Determine the [X, Y] coordinate at the center of the cell enclosing the given text.  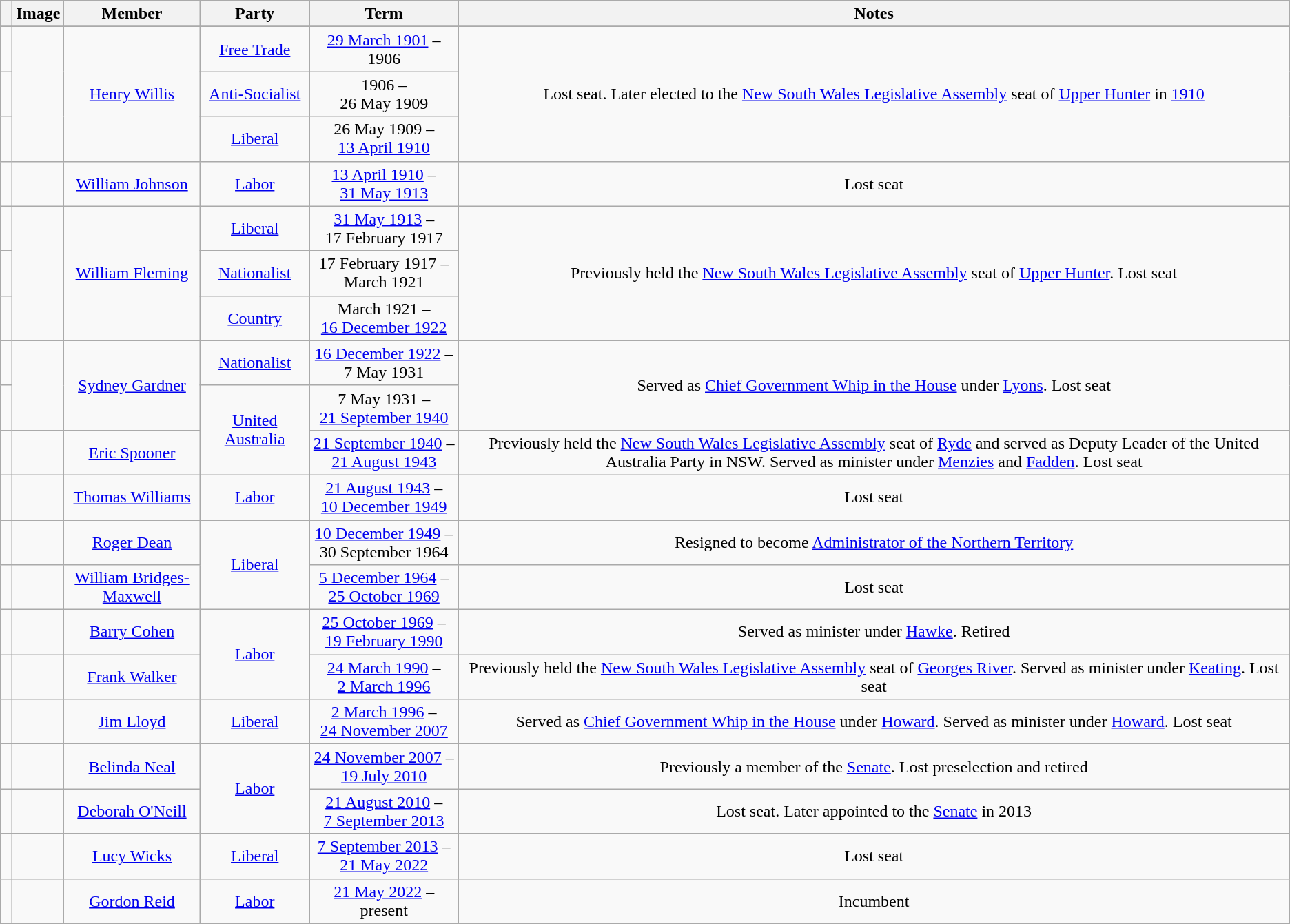
Free Trade [255, 50]
24 November 2007 –19 July 2010 [384, 766]
Roger Dean [132, 542]
21 August 1943 –10 December 1949 [384, 497]
Previously a member of the Senate. Lost preselection and retired [874, 766]
United Australia [255, 430]
Jim Lloyd [132, 722]
William Johnson [132, 183]
Previously held the New South Wales Legislative Assembly seat of Georges River. Served as minister under Keating. Lost seat [874, 677]
2 March 1996 –24 November 2007 [384, 722]
29 March 1901 –1906 [384, 50]
Lucy Wicks [132, 856]
21 May 2022 –present [384, 901]
Deborah O'Neill [132, 812]
Member [132, 14]
7 September 2013 –21 May 2022 [384, 856]
Sydney Gardner [132, 385]
24 March 1990 –2 March 1996 [384, 677]
Term [384, 14]
William Fleming [132, 273]
March 1921 –16 December 1922 [384, 318]
26 May 1909 –13 April 1910 [384, 139]
13 April 1910 –31 May 1913 [384, 183]
Eric Spooner [132, 452]
Barry Cohen [132, 633]
Party [255, 14]
21 September 1940 –21 August 1943 [384, 452]
17 February 1917 –March 1921 [384, 273]
Belinda Neal [132, 766]
Notes [874, 14]
Image [39, 14]
10 December 1949 –30 September 1964 [384, 542]
Henry Willis [132, 94]
31 May 1913 –17 February 1917 [384, 229]
Incumbent [874, 901]
Thomas Williams [132, 497]
Frank Walker [132, 677]
Lost seat. Later appointed to the Senate in 2013 [874, 812]
William Bridges-Maxwell [132, 587]
Served as Chief Government Whip in the House under Howard. Served as minister under Howard. Lost seat [874, 722]
Resigned to become Administrator of the Northern Territory [874, 542]
21 August 2010 –7 September 2013 [384, 812]
Served as minister under Hawke. Retired [874, 633]
Country [255, 318]
Anti-Socialist [255, 94]
5 December 1964 –25 October 1969 [384, 587]
Previously held the New South Wales Legislative Assembly seat of Upper Hunter. Lost seat [874, 273]
7 May 1931 –21 September 1940 [384, 408]
1906 –26 May 1909 [384, 94]
16 December 1922 –7 May 1931 [384, 362]
Lost seat. Later elected to the New South Wales Legislative Assembly seat of Upper Hunter in 1910 [874, 94]
25 October 1969 –19 February 1990 [384, 633]
Gordon Reid [132, 901]
Served as Chief Government Whip in the House under Lyons. Lost seat [874, 385]
